Locate the cell with the specified text and output its (x, y) center coordinate. 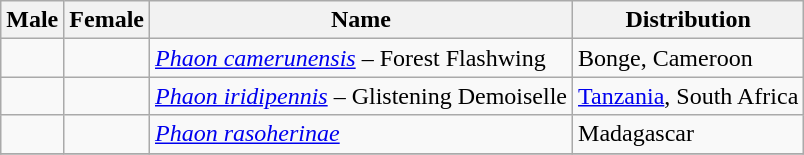
Madagascar (688, 134)
Phaon camerunensis – Forest Flashwing (360, 58)
Female (107, 20)
Male (32, 20)
Bonge, Cameroon (688, 58)
Name (360, 20)
Distribution (688, 20)
Tanzania, South Africa (688, 96)
Phaon rasoherinae (360, 134)
Phaon iridipennis – Glistening Demoiselle (360, 96)
